Detect which cell encompasses the target text, then output its [x, y] center coordinate. 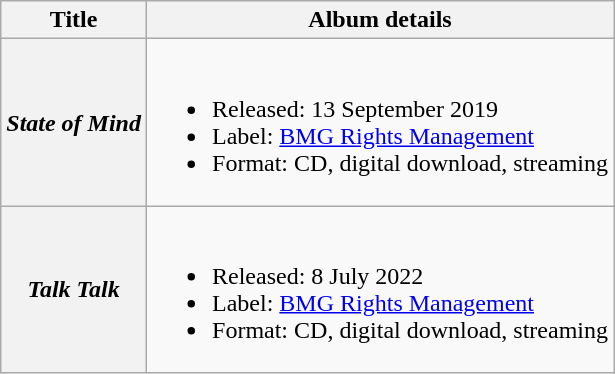
Released: 8 July 2022Label: BMG Rights ManagementFormat: CD, digital download, streaming [380, 290]
Album details [380, 20]
Title [74, 20]
State of Mind [74, 122]
Talk Talk [74, 290]
Released: 13 September 2019Label: BMG Rights ManagementFormat: CD, digital download, streaming [380, 122]
